Search for the cell housing the specified text and yield its [X, Y] center coordinate. 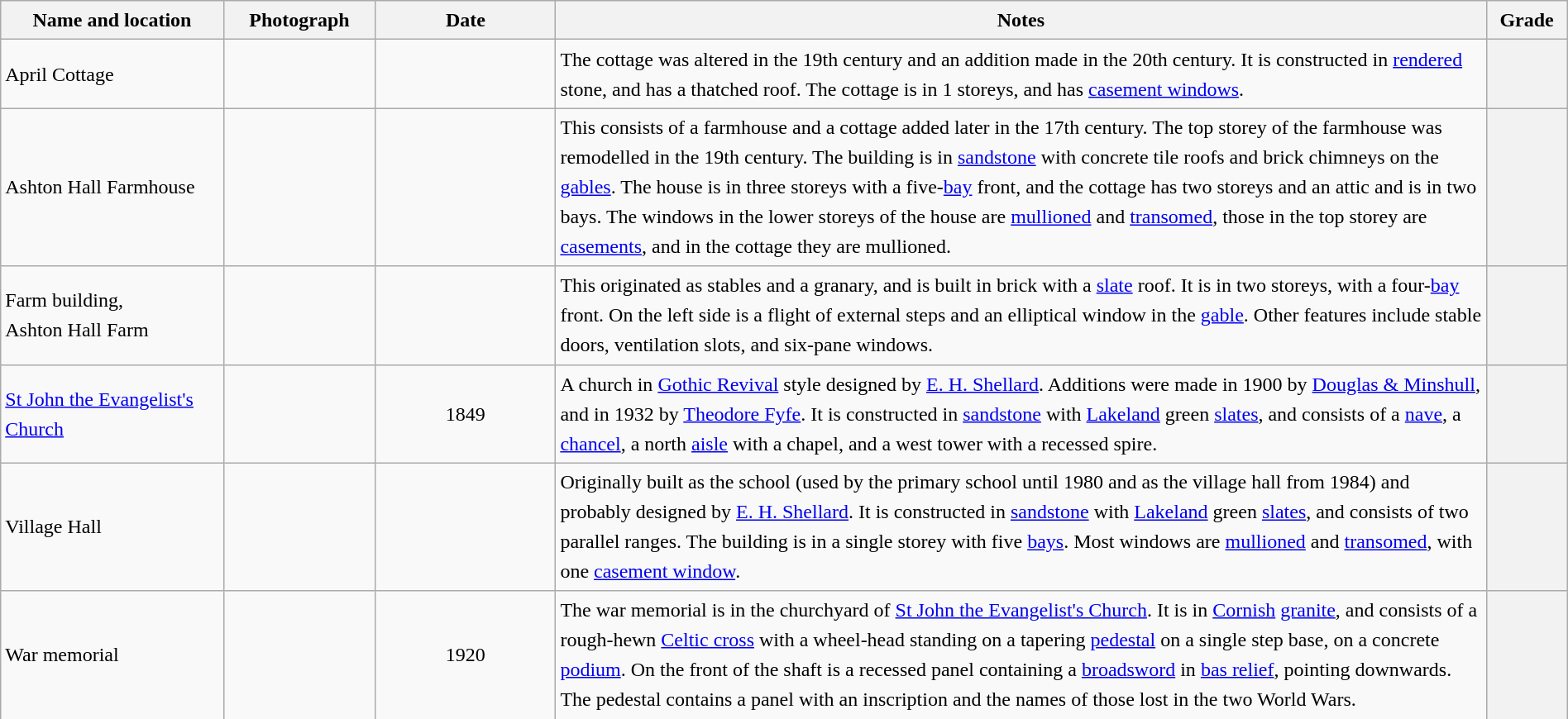
Village Hall [112, 527]
Ashton Hall Farmhouse [112, 187]
1849 [466, 413]
April Cottage [112, 74]
Name and location [112, 20]
Grade [1527, 20]
War memorial [112, 655]
Notes [1021, 20]
Photograph [299, 20]
Date [466, 20]
1920 [466, 655]
St John the Evangelist's Church [112, 413]
Farm building,Ashton Hall Farm [112, 316]
